Identify which cell holds the provided text, then report its [X, Y] central coordinate. 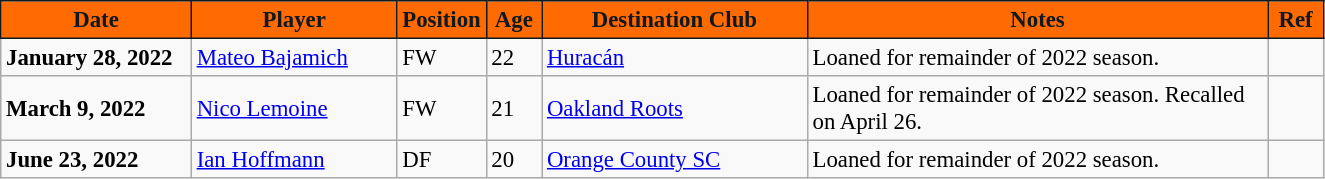
Loaned for remainder of 2022 season. Recalled on April 26. [1038, 108]
Mateo Bajamich [294, 58]
June 23, 2022 [96, 160]
Ian Hoffmann [294, 160]
DF [442, 160]
Notes [1038, 20]
Position [442, 20]
Ref [1296, 20]
January 28, 2022 [96, 58]
Nico Lemoine [294, 108]
20 [514, 160]
Orange County SC [675, 160]
Age [514, 20]
Player [294, 20]
Huracán [675, 58]
Oakland Roots [675, 108]
Date [96, 20]
Destination Club [675, 20]
March 9, 2022 [96, 108]
22 [514, 58]
21 [514, 108]
